Capture the cell that displays the provided text and extract its [X, Y] central coordinate. 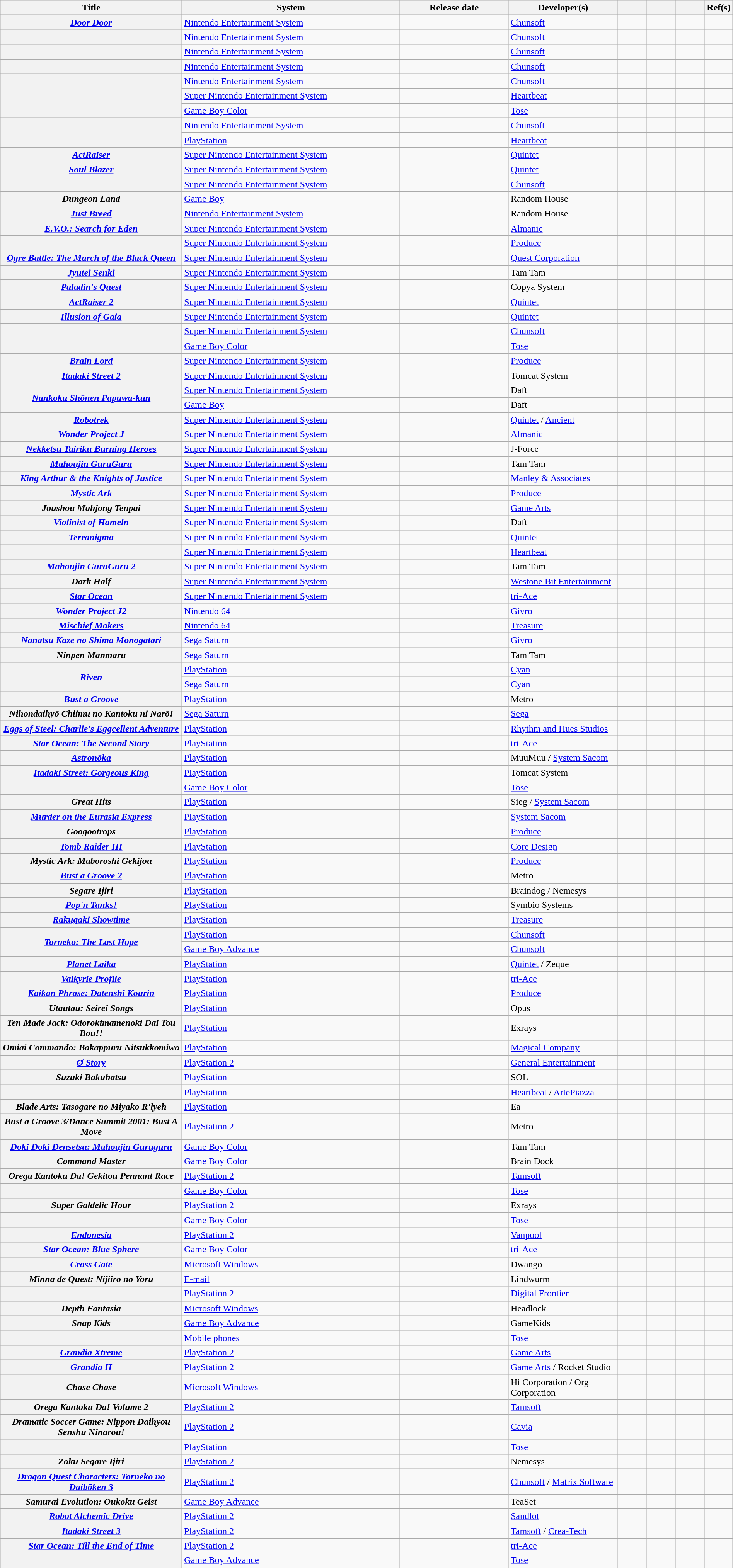
Snap Kids [91, 1323]
Bust a Groove [91, 699]
Great Hits [91, 802]
Game Arts / Rocket Studio [563, 1367]
Orega Kantoku Da! Gekitou Pennant Race [91, 1176]
Brain Lord [91, 361]
Release date [454, 8]
Rhythm and Hues Studios [563, 729]
Riven [91, 677]
Ninpen Manmaru [91, 655]
Headlock [563, 1308]
Orega Kantoku Da! Volume 2 [91, 1407]
Itadaki Street: Gorgeous King [91, 773]
Developer(s) [563, 8]
Itadaki Street 2 [91, 375]
Kaikan Phrase: Datenshi Kourin [91, 993]
E-mail [291, 1279]
Mischief Makers [91, 625]
Eggs of Steel: Charlie's Eggcellent Adventure [91, 729]
Minna de Quest: Nijiiro no Yoru [91, 1279]
Mahoujin GuruGuru 2 [91, 567]
Torneko: The Last Hope [91, 942]
Suzuki Bakuhatsu [91, 1077]
Astronōka [91, 758]
Cavia [563, 1427]
Ea [563, 1107]
Nekketsu Tairiku Burning Heroes [91, 449]
Core Design [563, 846]
Nanatsu Kaze no Shima Monogatari [91, 640]
Chase Chase [91, 1387]
King Arthur & the Knights of Justice [91, 478]
Blade Arts: Tasogare no Miyako R'lyeh [91, 1107]
Braindog / Nemesys [563, 890]
Sieg / System Sacom [563, 802]
ActRaiser [91, 155]
Jyutei Senki [91, 272]
Mobile phones [291, 1338]
Chunsoft / Matrix Software [563, 1482]
Ref(s) [719, 8]
Paladin's Quest [91, 287]
Bust a Groove 2 [91, 875]
Command Master [91, 1161]
Nemesys [563, 1462]
E.V.O.: Search for Eden [91, 228]
Robot Alchemic Drive [91, 1516]
Sandlot [563, 1516]
Ø Story [91, 1062]
Heartbeat / ArtePiazza [563, 1092]
Star Ocean [91, 596]
Brain Dock [563, 1161]
Rakugaki Showtime [91, 920]
Dramatic Soccer Game: Nippon Daihyou Senshu Ninarou! [91, 1427]
Quest Corporation [563, 258]
Digital Frontier [563, 1294]
Star Ocean: The Second Story [91, 743]
Grandia II [91, 1367]
Mystic Ark [91, 493]
Omiai Commando: Bakappuru Nitsukkomiwo [91, 1048]
System Sacom [563, 817]
Grandia Xtreme [91, 1352]
Copya System [563, 287]
Planet Laika [91, 964]
System [291, 8]
Door Door [91, 22]
Wonder Project J [91, 434]
Hi Corporation / Org Corporation [563, 1387]
Terranigma [91, 537]
Star Ocean: Blue Sphere [91, 1250]
SOL [563, 1077]
Lindwurm [563, 1279]
Title [91, 8]
J-Force [563, 449]
Dwango [563, 1264]
Samurai Evolution: Oukoku Geist [91, 1502]
TeaSet [563, 1502]
Dragon Quest Characters: Torneko no Daibōken 3 [91, 1482]
Cross Gate [91, 1264]
Dungeon Land [91, 199]
Wonder Project J2 [91, 611]
Vanpool [563, 1235]
Westone Bit Entertainment [563, 581]
Tamsoft / Crea-Tech [563, 1531]
MuuMuu / System Sacom [563, 758]
Symbio Systems [563, 905]
Bust a Groove 3/Dance Summit 2001: Bust A Move [91, 1126]
Ten Made Jack: Odorokimamenoki Dai Tou Bou!! [91, 1028]
Robotrek [91, 419]
Ogre Battle: The March of the Black Queen [91, 258]
Soul Blazer [91, 169]
Sega [563, 714]
Murder on the Eurasia Express [91, 817]
Nankoku Shōnen Papuwa-kun [91, 397]
Itadaki Street 3 [91, 1531]
Violinist of Hameln [91, 523]
Nihondaihyō Chiimu no Kantoku ni Narō! [91, 714]
Utautau: Seirei Songs [91, 1008]
Googootrops [91, 831]
Segare Ijiri [91, 890]
Super Galdelic Hour [91, 1205]
Doki Doki Densetsu: Mahoujin Guruguru [91, 1147]
Just Breed [91, 214]
Magical Company [563, 1048]
Star Ocean: Till the End of Time [91, 1546]
Dark Half [91, 581]
Mahoujin GuruGuru [91, 464]
Mystic Ark: Maboroshi Gekijou [91, 861]
ActRaiser 2 [91, 302]
Depth Fantasia [91, 1308]
Quintet / Ancient [563, 419]
Joushou Mahjong Tenpai [91, 508]
Zoku Segare Ijiri [91, 1462]
Endonesia [91, 1235]
General Entertainment [563, 1062]
Illusion of Gaia [91, 317]
Pop'n Tanks! [91, 905]
Manley & Associates [563, 478]
Tomb Raider III [91, 846]
Opus [563, 1008]
GameKids [563, 1323]
Valkyrie Profile [91, 979]
Quintet / Zeque [563, 964]
